From the cell containing the given text, extract its center point as (x, y) coordinate. 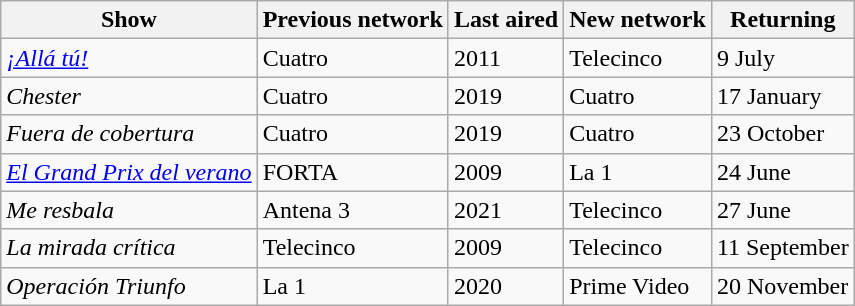
Previous network (352, 20)
20 November (782, 286)
23 October (782, 134)
Antena 3 (352, 210)
2020 (506, 286)
Chester (129, 96)
2021 (506, 210)
11 September (782, 248)
Prime Video (638, 286)
Show (129, 20)
Operación Triunfo (129, 286)
27 June (782, 210)
Returning (782, 20)
Last aired (506, 20)
El Grand Prix del verano (129, 172)
24 June (782, 172)
¡Allá tú! (129, 58)
2011 (506, 58)
La mirada crítica (129, 248)
Me resbala (129, 210)
FORTA (352, 172)
17 January (782, 96)
New network (638, 20)
Fuera de cobertura (129, 134)
9 July (782, 58)
